Identify which cell holds the provided text, then report its (X, Y) central coordinate. 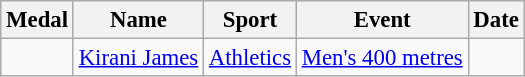
Name (138, 20)
Sport (250, 20)
Medal (38, 20)
Event (382, 20)
Kirani James (138, 58)
Date (496, 20)
Athletics (250, 58)
Men's 400 metres (382, 58)
